Output the (x, y) coordinate of the center of the cell containing the given text.  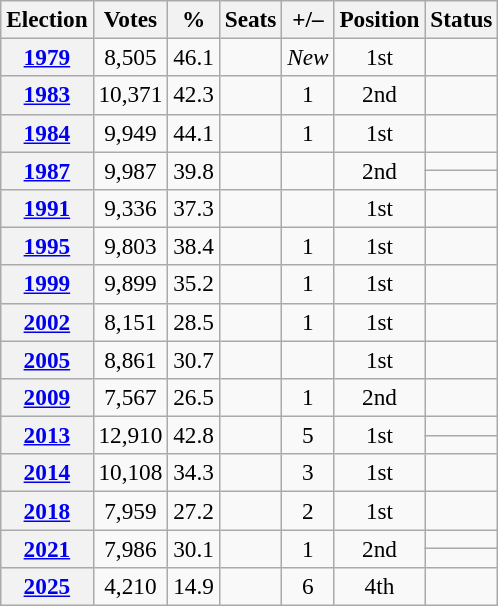
9,949 (130, 133)
2013 (47, 435)
Votes (130, 19)
4,210 (130, 586)
46.1 (194, 57)
2002 (47, 322)
New (308, 57)
2005 (47, 359)
12,910 (130, 435)
1979 (47, 57)
44.1 (194, 133)
2025 (47, 586)
37.3 (194, 208)
1991 (47, 208)
38.4 (194, 246)
1987 (47, 170)
39.8 (194, 170)
1995 (47, 246)
Seats (250, 19)
26.5 (194, 397)
9,987 (130, 170)
35.2 (194, 284)
1983 (47, 95)
2009 (47, 397)
28.5 (194, 322)
1999 (47, 284)
9,336 (130, 208)
5 (308, 435)
Election (47, 19)
8,505 (130, 57)
% (194, 19)
14.9 (194, 586)
42.8 (194, 435)
9,803 (130, 246)
Status (462, 19)
34.3 (194, 473)
10,108 (130, 473)
2021 (47, 548)
10,371 (130, 95)
6 (308, 586)
7,959 (130, 510)
8,861 (130, 359)
27.2 (194, 510)
2018 (47, 510)
30.1 (194, 548)
+/– (308, 19)
2014 (47, 473)
7,986 (130, 548)
1984 (47, 133)
8,151 (130, 322)
2 (308, 510)
Position (380, 19)
3 (308, 473)
42.3 (194, 95)
7,567 (130, 397)
30.7 (194, 359)
9,899 (130, 284)
4th (380, 586)
